Pinpoint the cell where the given text exists, returning its [x, y] midpoint coordinate. 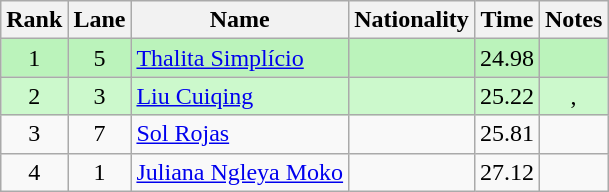
Nationality [412, 20]
5 [100, 58]
27.12 [506, 172]
Rank [34, 20]
24.98 [506, 58]
Name [240, 20]
25.22 [506, 96]
Sol Rojas [240, 134]
4 [34, 172]
Notes [573, 20]
7 [100, 134]
Thalita Simplício [240, 58]
2 [34, 96]
Liu Cuiqing [240, 96]
, [573, 96]
Time [506, 20]
Juliana Ngleya Moko [240, 172]
25.81 [506, 134]
Lane [100, 20]
